Scan for the cell matching the given text and deliver its (x, y) coordinate at center. 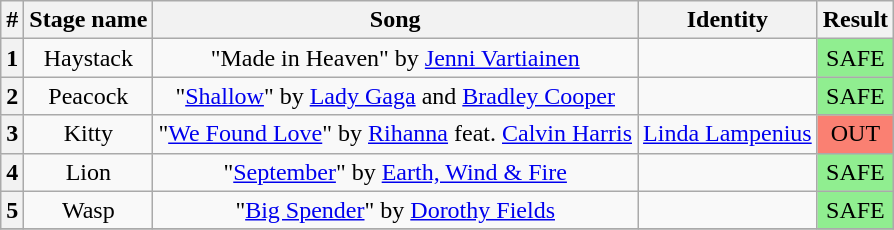
"Made in Heaven" by Jenni Vartiainen (396, 58)
"Shallow" by Lady Gaga and Bradley Cooper (396, 96)
1 (12, 58)
2 (12, 96)
Linda Lampenius (728, 134)
3 (12, 134)
OUT (855, 134)
Kitty (88, 134)
Result (855, 20)
# (12, 20)
Stage name (88, 20)
Peacock (88, 96)
"Big Spender" by Dorothy Fields (396, 210)
5 (12, 210)
"We Found Love" by Rihanna feat. Calvin Harris (396, 134)
Lion (88, 172)
Wasp (88, 210)
"September" by Earth, Wind & Fire (396, 172)
Song (396, 20)
Haystack (88, 58)
Identity (728, 20)
4 (12, 172)
